From the cell containing the given text, extract its center point as (X, Y) coordinate. 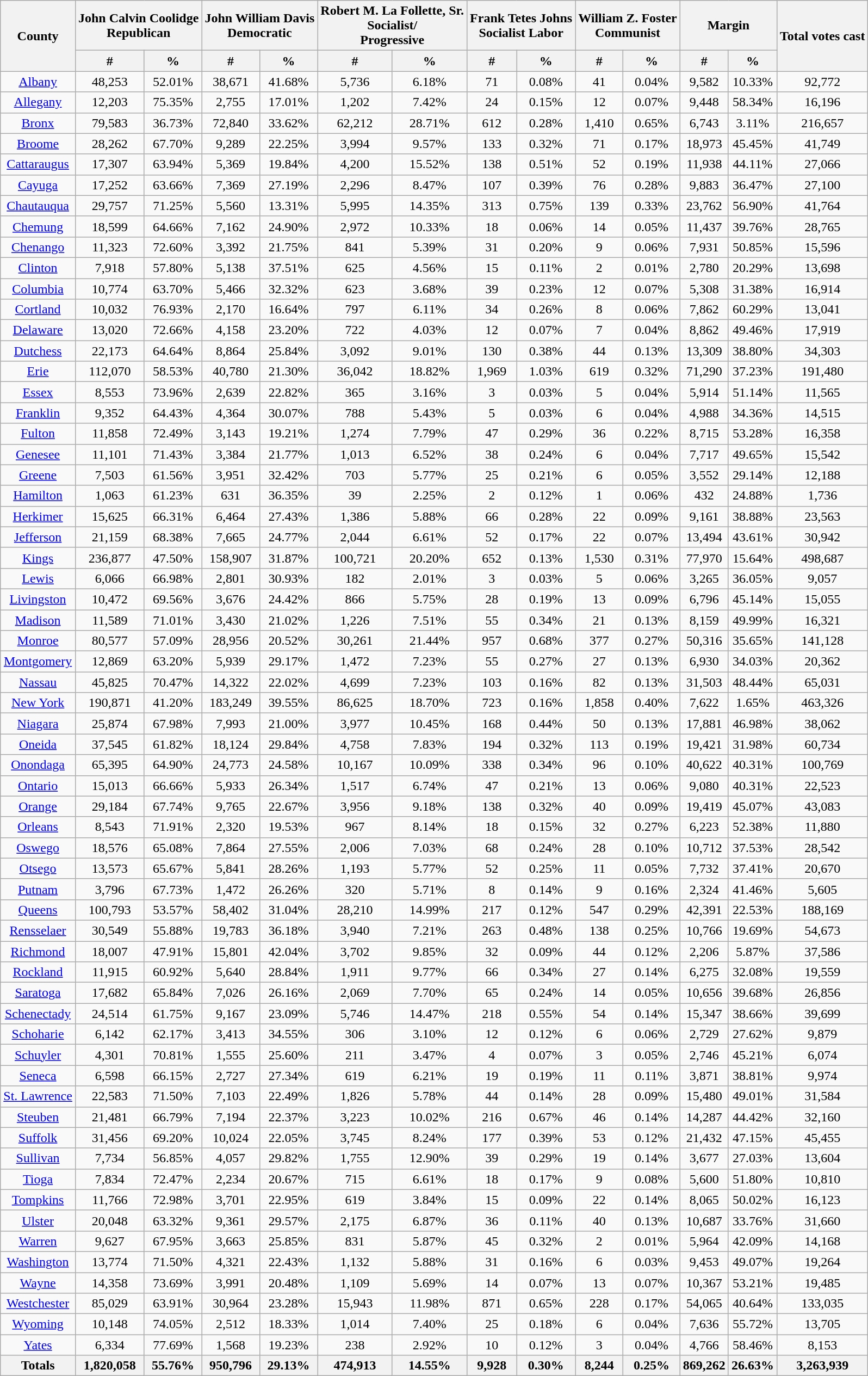
63.66% (173, 185)
13,698 (822, 268)
112,070 (110, 372)
7.70% (430, 993)
56.85% (173, 1158)
463,326 (822, 703)
31.98% (753, 744)
Herkimer (38, 516)
21.44% (430, 641)
24.90% (288, 226)
30.93% (288, 578)
42.09% (753, 1241)
133 (492, 144)
9.18% (430, 806)
Tompkins (38, 1200)
23,563 (822, 516)
1,202 (355, 102)
7,732 (704, 868)
38 (492, 454)
Greene (38, 475)
238 (355, 1345)
40,622 (704, 765)
42,391 (704, 910)
34.03% (753, 662)
Monroe (38, 641)
29.84% (288, 744)
1,820,058 (110, 1366)
0.38% (546, 351)
Totals (38, 1366)
Fulton (38, 434)
703 (355, 475)
168 (492, 724)
32.32% (288, 289)
194 (492, 744)
6.18% (430, 82)
5,369 (231, 164)
950,796 (231, 1366)
3,392 (231, 247)
Westchester (38, 1304)
3,702 (355, 952)
30,261 (355, 641)
16,123 (822, 1200)
Dutchess (38, 351)
107 (492, 185)
51.80% (753, 1179)
66.79% (173, 1117)
11,766 (110, 1200)
29.17% (288, 662)
Queens (38, 910)
7,622 (704, 703)
10,167 (355, 765)
191,480 (822, 372)
1,193 (355, 868)
6,598 (110, 1076)
40.64% (753, 1304)
49.99% (753, 620)
141,128 (822, 641)
6.21% (430, 1076)
John Calvin CoolidgeRepublican (138, 26)
182 (355, 578)
5.71% (430, 889)
9,289 (231, 144)
34.36% (753, 413)
18,973 (704, 144)
37.41% (753, 868)
76.93% (173, 310)
10,148 (110, 1324)
612 (492, 123)
Ulster (38, 1220)
Lewis (38, 578)
16,358 (822, 434)
9,879 (822, 1034)
19.21% (288, 434)
38.66% (753, 1014)
11,565 (822, 392)
0.26% (546, 310)
869,262 (704, 1366)
1,014 (355, 1324)
25.85% (288, 1241)
32,160 (822, 1117)
Chemung (38, 226)
6,930 (704, 662)
957 (492, 641)
10,766 (704, 930)
41 (599, 82)
60,734 (822, 744)
9,448 (704, 102)
0.55% (546, 1014)
7.51% (430, 620)
6,074 (822, 1055)
4,158 (231, 330)
12.90% (430, 1158)
4.56% (430, 268)
85,029 (110, 1304)
Broome (38, 144)
49.01% (753, 1096)
Genesee (38, 454)
41.68% (288, 82)
22.25% (288, 144)
75.35% (173, 102)
36.35% (288, 496)
16.64% (288, 310)
Bronx (38, 123)
625 (355, 268)
17,919 (822, 330)
26.26% (288, 889)
2,296 (355, 185)
27.62% (753, 1034)
2.01% (430, 578)
Delaware (38, 330)
5,308 (704, 289)
Robert M. La Follette, Sr.Socialist/Progressive (393, 26)
49.65% (753, 454)
77,970 (704, 558)
32.08% (753, 972)
71,290 (704, 372)
11,323 (110, 247)
100,721 (355, 558)
2,755 (231, 102)
14,358 (110, 1282)
8,715 (704, 434)
1.65% (753, 703)
21.30% (288, 372)
3,701 (231, 1200)
1,109 (355, 1282)
72.66% (173, 330)
71.43% (173, 454)
47.15% (753, 1138)
Otsego (38, 868)
37,545 (110, 744)
306 (355, 1034)
Columbia (38, 289)
13,309 (704, 351)
2,972 (355, 226)
1,013 (355, 454)
7,369 (231, 185)
4,766 (704, 1345)
5,939 (231, 662)
Oswego (38, 848)
6.74% (430, 786)
72.60% (173, 247)
Schoharie (38, 1034)
70.47% (173, 682)
22.67% (288, 806)
New York (38, 703)
44.11% (753, 164)
6.11% (430, 310)
28,210 (355, 910)
7,636 (704, 1324)
49.07% (753, 1262)
3,796 (110, 889)
0.33% (652, 206)
228 (599, 1304)
50,316 (704, 641)
63.20% (173, 662)
52.01% (173, 82)
71.01% (173, 620)
17,682 (110, 993)
38,062 (822, 724)
7.03% (430, 848)
3,143 (231, 434)
1.03% (546, 372)
30.07% (288, 413)
218 (492, 1014)
7.42% (430, 102)
13,573 (110, 868)
Franklin (38, 413)
3.11% (753, 123)
Chautauqua (38, 206)
797 (355, 310)
1,410 (599, 123)
Hamilton (38, 496)
3,871 (704, 1076)
79,583 (110, 123)
320 (355, 889)
2,069 (355, 993)
3,940 (355, 930)
Orange (38, 806)
103 (492, 682)
3,676 (231, 599)
38.81% (753, 1076)
8.24% (430, 1138)
4,057 (231, 1158)
53.57% (173, 910)
28,542 (822, 848)
Orleans (38, 827)
871 (492, 1304)
100,769 (822, 765)
10 (492, 1345)
20.20% (430, 558)
841 (355, 247)
29.13% (288, 1366)
31,660 (822, 1220)
4,364 (231, 413)
Cayuga (38, 185)
11,938 (704, 164)
9,453 (704, 1262)
6.52% (430, 454)
9,974 (822, 1076)
46 (599, 1117)
58.46% (753, 1345)
474,913 (355, 1366)
26.16% (288, 993)
432 (704, 496)
15,943 (355, 1304)
3,265 (704, 578)
45,825 (110, 682)
Washington (38, 1262)
57.09% (173, 641)
9,928 (492, 1366)
68.38% (173, 537)
1,826 (355, 1096)
10,810 (822, 1179)
7,734 (110, 1158)
28,765 (822, 226)
39,699 (822, 1014)
18,124 (231, 744)
66.31% (173, 516)
9,582 (704, 82)
69.56% (173, 599)
18.82% (430, 372)
21.77% (288, 454)
50 (599, 724)
313 (492, 206)
Cortland (38, 310)
5,466 (231, 289)
60.92% (173, 972)
20.29% (753, 268)
2.25% (430, 496)
3.84% (430, 1200)
0.22% (652, 434)
28.71% (430, 123)
22.05% (288, 1138)
25.84% (288, 351)
31.04% (288, 910)
3.16% (430, 392)
13,604 (822, 1158)
45.14% (753, 599)
30,549 (110, 930)
49.46% (753, 330)
10,656 (704, 993)
0.75% (546, 206)
7.79% (430, 434)
20.48% (288, 1282)
23,762 (704, 206)
22.43% (288, 1262)
5,640 (231, 972)
27.34% (288, 1076)
0.23% (546, 289)
6,275 (704, 972)
5,560 (231, 206)
5,995 (355, 206)
1 (599, 496)
2,639 (231, 392)
1,969 (492, 372)
4,301 (110, 1055)
32.42% (288, 475)
53.21% (753, 1282)
Onondaga (38, 765)
Tioga (38, 1179)
19,419 (704, 806)
45,455 (822, 1138)
2,044 (355, 537)
10.02% (430, 1117)
18,599 (110, 226)
5,736 (355, 82)
10,712 (704, 848)
31,503 (704, 682)
1,568 (231, 1345)
58,402 (231, 910)
18,007 (110, 952)
72,840 (231, 123)
61.75% (173, 1014)
58.34% (753, 102)
61.82% (173, 744)
3,956 (355, 806)
3,384 (231, 454)
11,915 (110, 972)
8,153 (822, 1345)
1,274 (355, 434)
41,749 (822, 144)
Livingston (38, 599)
36,042 (355, 372)
37,586 (822, 952)
26.34% (288, 786)
53 (599, 1138)
9,627 (110, 1241)
55.88% (173, 930)
Warren (38, 1241)
7 (599, 330)
3,951 (231, 475)
22,173 (110, 351)
10,774 (110, 289)
3.10% (430, 1034)
Sullivan (38, 1158)
28.84% (288, 972)
6,334 (110, 1345)
19.69% (753, 930)
31,456 (110, 1138)
19,421 (704, 744)
Jefferson (38, 537)
9,080 (704, 786)
216 (492, 1117)
Oneida (38, 744)
9,161 (704, 516)
831 (355, 1241)
8,065 (704, 1200)
6,066 (110, 578)
22.53% (753, 910)
21,432 (704, 1138)
8,543 (110, 827)
338 (492, 765)
8.14% (430, 827)
190,871 (110, 703)
2,170 (231, 310)
7.40% (430, 1324)
12,203 (110, 102)
5.39% (430, 247)
29,184 (110, 806)
11,101 (110, 454)
21.75% (288, 247)
3,552 (704, 475)
Clinton (38, 268)
1,530 (599, 558)
12,869 (110, 662)
2,727 (231, 1076)
63.32% (173, 1220)
64.64% (173, 351)
2,512 (231, 1324)
48.44% (753, 682)
3,223 (355, 1117)
236,877 (110, 558)
Yates (38, 1345)
10,472 (110, 599)
Margin (728, 26)
3,745 (355, 1138)
67.70% (173, 144)
100,793 (110, 910)
61.23% (173, 496)
Nassau (38, 682)
Rensselaer (38, 930)
9.01% (430, 351)
70.81% (173, 1055)
53.28% (753, 434)
6,743 (704, 123)
15,347 (704, 1014)
631 (231, 496)
71.91% (173, 827)
65 (492, 993)
2,801 (231, 578)
77.69% (173, 1345)
24.42% (288, 599)
22,583 (110, 1096)
47.91% (173, 952)
10,024 (231, 1138)
15,013 (110, 786)
17,881 (704, 724)
3.68% (430, 289)
3,413 (231, 1034)
52.38% (753, 827)
37.51% (288, 268)
St. Lawrence (38, 1096)
7,862 (704, 310)
38.80% (753, 351)
4,200 (355, 164)
2,746 (704, 1055)
5,605 (822, 889)
0.31% (652, 558)
177 (492, 1138)
19,264 (822, 1262)
7,931 (704, 247)
51.14% (753, 392)
43,083 (822, 806)
2,324 (704, 889)
0.30% (546, 1366)
25,874 (110, 724)
38,671 (231, 82)
63.70% (173, 289)
Putnam (38, 889)
56.90% (753, 206)
66.15% (173, 1076)
113 (599, 744)
Ontario (38, 786)
Cattaraugus (38, 164)
Richmond (38, 952)
82 (599, 682)
41,764 (822, 206)
50.85% (753, 247)
15,055 (822, 599)
29.57% (288, 1220)
66.66% (173, 786)
58.53% (173, 372)
28,956 (231, 641)
27.03% (753, 1158)
21.02% (288, 620)
Steuben (38, 1117)
2,234 (231, 1179)
217 (492, 910)
0.40% (652, 703)
3,994 (355, 144)
Erie (38, 372)
Madison (38, 620)
34.55% (288, 1034)
24.77% (288, 537)
365 (355, 392)
16,914 (822, 289)
5.69% (430, 1282)
16,196 (822, 102)
33.62% (288, 123)
15.52% (430, 164)
17.01% (288, 102)
Kings (38, 558)
42.04% (288, 952)
6,223 (704, 827)
9,057 (822, 578)
26.63% (753, 1366)
67.73% (173, 889)
39.55% (288, 703)
35.65% (753, 641)
43.61% (753, 537)
33.76% (753, 1220)
64.66% (173, 226)
65.08% (173, 848)
2,206 (704, 952)
158,907 (231, 558)
211 (355, 1055)
15,480 (704, 1096)
45.07% (753, 806)
1,517 (355, 786)
13.31% (288, 206)
86,625 (355, 703)
27.55% (288, 848)
67.98% (173, 724)
44.42% (753, 1117)
4 (492, 1055)
36.73% (173, 123)
21,481 (110, 1117)
4,988 (704, 413)
11,858 (110, 434)
Montgomery (38, 662)
5.75% (430, 599)
10,687 (704, 1220)
19,559 (822, 972)
7,194 (231, 1117)
13,041 (822, 310)
38.88% (753, 516)
John William Davis Democratic (260, 26)
1,386 (355, 516)
0.68% (546, 641)
3,663 (231, 1241)
788 (355, 413)
11,589 (110, 620)
5,600 (704, 1179)
County (38, 36)
11.98% (430, 1304)
1,063 (110, 496)
54 (599, 1014)
4,321 (231, 1262)
4,699 (355, 682)
3,977 (355, 724)
13,774 (110, 1262)
72.98% (173, 1200)
30,964 (231, 1304)
Seneca (38, 1076)
8.47% (430, 185)
73.69% (173, 1282)
20,362 (822, 662)
45.21% (753, 1055)
19.53% (288, 827)
19.84% (288, 164)
263 (492, 930)
0.18% (546, 1324)
14.99% (430, 910)
967 (355, 827)
23.28% (288, 1304)
19,783 (231, 930)
17,252 (110, 185)
31,584 (822, 1096)
62.17% (173, 1034)
7,864 (231, 848)
3,263,939 (822, 1366)
22,523 (822, 786)
22.49% (288, 1096)
65.84% (173, 993)
50.02% (753, 1200)
31.38% (753, 289)
17,307 (110, 164)
7,993 (231, 724)
12,188 (822, 475)
65,031 (822, 682)
9,765 (231, 806)
36.18% (288, 930)
5,746 (355, 1014)
3,677 (704, 1158)
7,103 (231, 1096)
9.57% (430, 144)
71.25% (173, 206)
30,942 (822, 537)
Albany (38, 82)
29.82% (288, 1158)
216,657 (822, 123)
18,576 (110, 848)
29.14% (753, 475)
0.48% (546, 930)
21,159 (110, 537)
20,048 (110, 1220)
15,801 (231, 952)
2,729 (704, 1034)
34 (492, 310)
96 (599, 765)
7,026 (231, 993)
67.74% (173, 806)
45 (492, 1241)
Frank Tetes JohnsSocialist Labor (521, 26)
28,262 (110, 144)
Essex (38, 392)
61.56% (173, 475)
24.58% (288, 765)
20.52% (288, 641)
Schenectady (38, 1014)
47.50% (173, 558)
8,159 (704, 620)
7,918 (110, 268)
21 (599, 620)
1,736 (822, 496)
22.82% (288, 392)
547 (599, 910)
36.05% (753, 578)
16,321 (822, 620)
92,772 (822, 82)
2,780 (704, 268)
6,796 (704, 599)
1,132 (355, 1262)
25.60% (288, 1055)
23.09% (288, 1014)
14.55% (430, 1366)
34,303 (822, 351)
9,883 (704, 185)
0.44% (546, 724)
1,755 (355, 1158)
2,320 (231, 827)
63.94% (173, 164)
4.03% (430, 330)
3.47% (430, 1055)
723 (492, 703)
7.21% (430, 930)
24,514 (110, 1014)
4,758 (355, 744)
Chenango (38, 247)
27.43% (288, 516)
39.68% (753, 993)
68 (492, 848)
2,175 (355, 1220)
55.76% (173, 1366)
18.33% (288, 1324)
7,717 (704, 454)
64.43% (173, 413)
623 (355, 289)
3,430 (231, 620)
0.67% (546, 1117)
652 (492, 558)
9.77% (430, 972)
54,673 (822, 930)
72.47% (173, 1179)
66.98% (173, 578)
48,253 (110, 82)
62,212 (355, 123)
William Z. FosterCommunist (628, 26)
5,138 (231, 268)
866 (355, 599)
7,162 (231, 226)
37.53% (753, 848)
60.29% (753, 310)
14,168 (822, 1241)
Schuyler (38, 1055)
19.23% (288, 1345)
74.05% (173, 1324)
29,757 (110, 206)
64.90% (173, 765)
22.95% (288, 1200)
15,625 (110, 516)
73.96% (173, 392)
65.67% (173, 868)
8,553 (110, 392)
13,020 (110, 330)
377 (599, 641)
2.92% (430, 1345)
31.87% (288, 558)
5.78% (430, 1096)
7,503 (110, 475)
8,864 (231, 351)
10.45% (430, 724)
9,352 (110, 413)
Total votes cast (822, 36)
14,287 (704, 1117)
13,705 (822, 1324)
36.47% (753, 185)
11,437 (704, 226)
498,687 (822, 558)
14.35% (430, 206)
24 (492, 102)
24.88% (753, 496)
24,773 (231, 765)
15.64% (753, 558)
9,167 (231, 1014)
28.26% (288, 868)
1,555 (231, 1055)
37.23% (753, 372)
7,665 (231, 537)
Suffolk (38, 1138)
41.20% (173, 703)
41.46% (753, 889)
9.85% (430, 952)
7.83% (430, 744)
15,596 (822, 247)
8,244 (599, 1366)
6,464 (231, 516)
6.87% (430, 1220)
7,834 (110, 1179)
183,249 (231, 703)
2,006 (355, 848)
9,361 (231, 1220)
5.43% (430, 413)
6,142 (110, 1034)
20.67% (288, 1179)
130 (492, 351)
11,880 (822, 827)
27.19% (288, 185)
14,322 (231, 682)
0.51% (546, 164)
26,856 (822, 993)
8,862 (704, 330)
40,780 (231, 372)
10,032 (110, 310)
Saratoga (38, 993)
1,858 (599, 703)
21.00% (288, 724)
14.47% (430, 1014)
27,100 (822, 185)
3,092 (355, 351)
5,964 (704, 1241)
65,395 (110, 765)
5,933 (231, 786)
46.98% (753, 724)
Wyoming (38, 1324)
Rockland (38, 972)
5,914 (704, 392)
55.72% (753, 1324)
722 (355, 330)
69.20% (173, 1138)
22.37% (288, 1117)
45.45% (753, 144)
3,991 (231, 1282)
15,542 (822, 454)
1,911 (355, 972)
715 (355, 1179)
13,494 (704, 537)
Allegany (38, 102)
133,035 (822, 1304)
10.09% (430, 765)
18.70% (430, 703)
Wayne (38, 1282)
Niagara (38, 724)
20,670 (822, 868)
19,485 (822, 1282)
188,169 (822, 910)
67.95% (173, 1241)
139 (599, 206)
5,841 (231, 868)
39.76% (753, 226)
76 (599, 185)
10,367 (704, 1282)
23.20% (288, 330)
57.80% (173, 268)
27,066 (822, 164)
22.02% (288, 682)
63.91% (173, 1304)
0.20% (546, 247)
14,515 (822, 413)
1,226 (355, 620)
54,065 (704, 1304)
80,577 (110, 641)
72.49% (173, 434)
